Provide the (X, Y) coordinate of the cell's center where the given text is located.  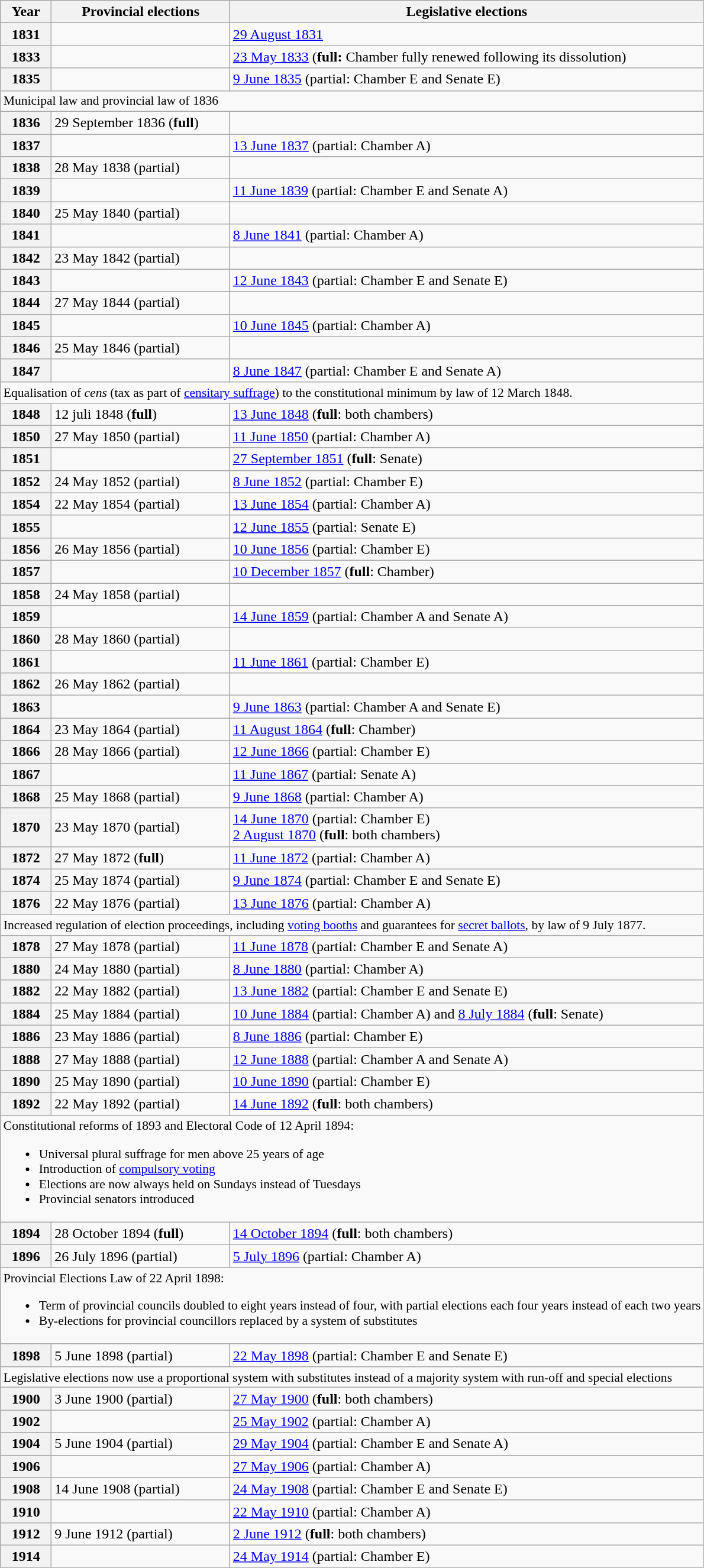
1838 (26, 168)
1863 (26, 707)
10 December 1857 (full: Chamber) (466, 571)
23 May 1833 (full: Chamber fully renewed following its dissolution) (466, 57)
12 June 1888 (partial: Chamber A and Senate A) (466, 1059)
29 May 1904 (partial: Chamber E and Senate A) (466, 1444)
3 June 1900 (partial) (141, 1399)
9 June 1868 (partial: Chamber A) (466, 797)
1856 (26, 549)
1912 (26, 1534)
23 May 1842 (partial) (141, 258)
1833 (26, 57)
Provincial elections (141, 12)
1910 (26, 1511)
22 May 1876 (partial) (141, 903)
1852 (26, 481)
14 June 1859 (partial: Chamber A and Senate A) (466, 617)
1906 (26, 1466)
13 June 1848 (full: both chambers) (466, 414)
1888 (26, 1059)
23 May 1870 (partial) (141, 827)
9 June 1874 (partial: Chamber E and Senate E) (466, 880)
1859 (26, 617)
1840 (26, 213)
1868 (26, 797)
23 May 1886 (partial) (141, 1036)
25 May 1846 (partial) (141, 348)
27 May 1872 (full) (141, 858)
Increased regulation of election proceedings, including voting booths and guarantees for secret ballots, by law of 9 July 1877. (353, 924)
1850 (26, 437)
10 June 1890 (partial: Chamber E) (466, 1081)
1835 (26, 79)
14 June 1870 (partial: Chamber E)2 August 1870 (full: both chambers) (466, 827)
1864 (26, 729)
9 June 1835 (partial: Chamber E and Senate E) (466, 79)
28 May 1866 (partial) (141, 752)
2 June 1912 (full: both chambers) (466, 1534)
28 May 1860 (partial) (141, 639)
1848 (26, 414)
1896 (26, 1256)
25 May 1890 (partial) (141, 1081)
10 June 1845 (partial: Chamber A) (466, 325)
13 June 1854 (partial: Chamber A) (466, 504)
1857 (26, 571)
1831 (26, 34)
24 May 1914 (partial: Chamber E) (466, 1556)
22 May 1898 (partial: Chamber E and Senate E) (466, 1355)
1870 (26, 827)
25 May 1874 (partial) (141, 880)
1846 (26, 348)
Year (26, 12)
25 May 1884 (partial) (141, 1014)
1900 (26, 1399)
1894 (26, 1233)
11 June 1850 (partial: Chamber A) (466, 437)
24 May 1858 (partial) (141, 594)
24 May 1852 (partial) (141, 481)
22 May 1882 (partial) (141, 991)
11 June 1839 (partial: Chamber E and Senate A) (466, 190)
9 June 1912 (partial) (141, 1534)
8 June 1847 (partial: Chamber E and Senate A) (466, 370)
9 June 1863 (partial: Chamber A and Senate E) (466, 707)
12 juli 1848 (full) (141, 414)
22 May 1892 (partial) (141, 1104)
1890 (26, 1081)
27 May 1878 (partial) (141, 946)
11 June 1872 (partial: Chamber A) (466, 858)
1847 (26, 370)
1841 (26, 235)
8 June 1880 (partial: Chamber A) (466, 969)
1854 (26, 504)
26 May 1862 (partial) (141, 684)
1844 (26, 303)
1858 (26, 594)
Legislative elections (466, 12)
25 May 1868 (partial) (141, 797)
8 June 1841 (partial: Chamber A) (466, 235)
1843 (26, 280)
12 June 1855 (partial: Senate E) (466, 526)
14 June 1908 (partial) (141, 1489)
11 June 1878 (partial: Chamber E and Senate A) (466, 946)
29 August 1831 (466, 34)
1845 (26, 325)
1851 (26, 459)
28 May 1838 (partial) (141, 168)
1908 (26, 1489)
23 May 1864 (partial) (141, 729)
1842 (26, 258)
25 May 1840 (partial) (141, 213)
1866 (26, 752)
1836 (26, 123)
27 May 1900 (full: both chambers) (466, 1399)
1914 (26, 1556)
1902 (26, 1421)
22 May 1910 (partial: Chamber A) (466, 1511)
8 June 1886 (partial: Chamber E) (466, 1036)
Municipal law and provincial law of 1836 (353, 101)
11 June 1861 (partial: Chamber E) (466, 662)
8 June 1852 (partial: Chamber E) (466, 481)
27 September 1851 (full: Senate) (466, 459)
1882 (26, 991)
10 June 1856 (partial: Chamber E) (466, 549)
27 May 1906 (partial: Chamber A) (466, 1466)
5 July 1896 (partial: Chamber A) (466, 1256)
22 May 1854 (partial) (141, 504)
1898 (26, 1355)
14 October 1894 (full: both chambers) (466, 1233)
1867 (26, 774)
1878 (26, 946)
13 June 1882 (partial: Chamber E and Senate E) (466, 991)
1860 (26, 639)
5 June 1904 (partial) (141, 1444)
11 June 1867 (partial: Senate A) (466, 774)
27 May 1888 (partial) (141, 1059)
27 May 1850 (partial) (141, 437)
24 May 1908 (partial: Chamber E and Senate E) (466, 1489)
1874 (26, 880)
1880 (26, 969)
12 June 1866 (partial: Chamber E) (466, 752)
1862 (26, 684)
24 May 1880 (partial) (141, 969)
1884 (26, 1014)
11 August 1864 (full: Chamber) (466, 729)
26 May 1856 (partial) (141, 549)
1855 (26, 526)
1872 (26, 858)
10 June 1884 (partial: Chamber A) and 8 July 1884 (full: Senate) (466, 1014)
26 July 1896 (partial) (141, 1256)
1904 (26, 1444)
1886 (26, 1036)
Equalisation of cens (tax as part of censitary suffrage) to the constitutional minimum by law of 12 March 1848. (353, 392)
13 June 1876 (partial: Chamber A) (466, 903)
1837 (26, 146)
Legislative elections now use a proportional system with substitutes instead of a majority system with run-off and special elections (353, 1377)
13 June 1837 (partial: Chamber A) (466, 146)
25 May 1902 (partial: Chamber A) (466, 1421)
14 June 1892 (full: both chambers) (466, 1104)
1861 (26, 662)
29 September 1836 (full) (141, 123)
1892 (26, 1104)
12 June 1843 (partial: Chamber E and Senate E) (466, 280)
1839 (26, 190)
5 June 1898 (partial) (141, 1355)
28 October 1894 (full) (141, 1233)
1876 (26, 903)
27 May 1844 (partial) (141, 303)
